Search for the cell housing the specified text and yield its [X, Y] center coordinate. 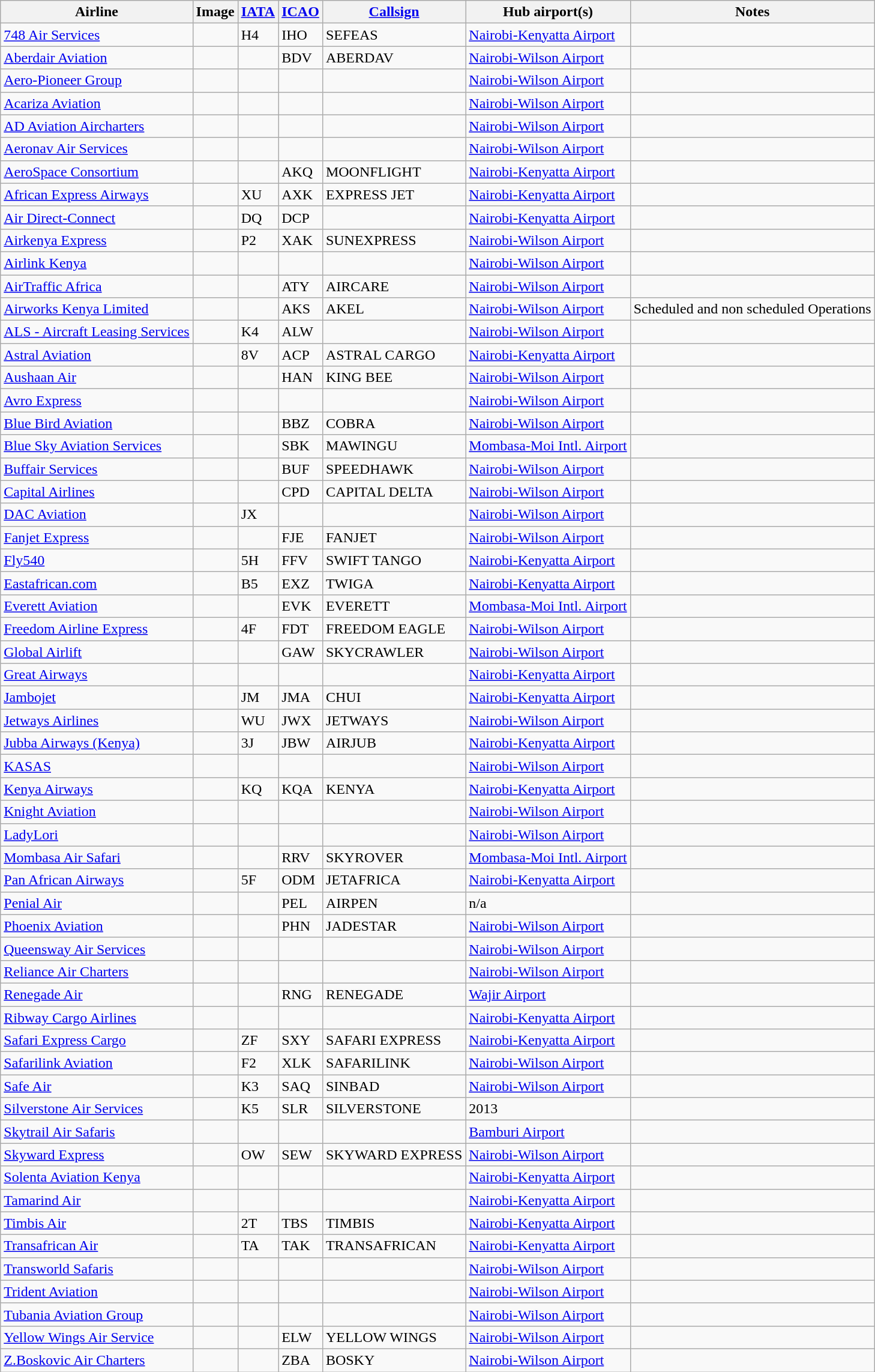
Pan African Airways [97, 880]
AIRCARE [394, 286]
Global Airlift [97, 651]
Safarilink Aviation [97, 1063]
2T [258, 1223]
Mombasa Air Safari [97, 857]
Airkenya Express [97, 240]
748 Air Services [97, 35]
COBRA [394, 423]
SAFARI EXPRESS [394, 1041]
IHO [301, 35]
TRANSAFRICAN [394, 1246]
JX [258, 515]
Fanjet Express [97, 537]
BOSKY [394, 1360]
Avro Express [97, 400]
SXY [301, 1041]
MOONFLIGHT [394, 172]
Scheduled and non scheduled Operations [753, 309]
CAPITAL DELTA [394, 492]
WU [258, 721]
Capital Airlines [97, 492]
HAN [301, 378]
FREEDOM EAGLE [394, 629]
SLR [301, 1109]
BDV [301, 58]
AKQ [301, 172]
JETWAYS [394, 721]
PHN [301, 926]
Transworld Safaris [97, 1269]
Aero-Pioneer Group [97, 80]
ZF [258, 1041]
XAK [301, 240]
Jubba Airways (Kenya) [97, 743]
TWIGA [394, 583]
3J [258, 743]
Solenta Aviation Kenya [97, 1177]
KQ [258, 789]
DAC Aviation [97, 515]
P2 [258, 240]
H4 [258, 35]
FANJET [394, 537]
Astral Aviation [97, 355]
Knight Aviation [97, 812]
Safari Express Cargo [97, 1041]
SKYWARD EXPRESS [394, 1155]
SKYCRAWLER [394, 651]
2013 [548, 1109]
BBZ [301, 423]
African Express Airways [97, 195]
Blue Bird Aviation [97, 423]
RRV [301, 857]
SWIFT TANGO [394, 560]
Air Direct-Connect [97, 217]
JBW [301, 743]
ASTRAL CARGO [394, 355]
B5 [258, 583]
Aberdair Aviation [97, 58]
Eastafrican.com [97, 583]
KASAS [97, 766]
ABERDAV [394, 58]
Phoenix Aviation [97, 926]
EVK [301, 606]
Hub airport(s) [548, 12]
F2 [258, 1063]
EXZ [301, 583]
SAQ [301, 1086]
Queensway Air Services [97, 949]
XLK [301, 1063]
TAK [301, 1246]
4F [258, 629]
ODM [301, 880]
FDT [301, 629]
AIRJUB [394, 743]
ALS - Aircraft Leasing Services [97, 332]
Kenya Airways [97, 789]
EVERETT [394, 606]
SEFEAS [394, 35]
K4 [258, 332]
MAWINGU [394, 446]
Image [215, 12]
n/a [548, 903]
Everett Aviation [97, 606]
Aushaan Air [97, 378]
DQ [258, 217]
5F [258, 880]
Airworks Kenya Limited [97, 309]
Tubania Aviation Group [97, 1314]
IATA [258, 12]
KENYA [394, 789]
Skyward Express [97, 1155]
Silverstone Air Services [97, 1109]
Airline [97, 12]
8V [258, 355]
SAFARILINK [394, 1063]
TA [258, 1246]
JETAFRICA [394, 880]
SILVERSTONE [394, 1109]
RNG [301, 994]
ACP [301, 355]
AD Aviation Aircharters [97, 126]
JMA [301, 698]
Z.Boskovic Air Charters [97, 1360]
BUF [301, 469]
Penial Air [97, 903]
AirTraffic Africa [97, 286]
5H [258, 560]
SKYROVER [394, 857]
YELLOW WINGS [394, 1337]
Yellow Wings Air Service [97, 1337]
PEL [301, 903]
Reliance Air Charters [97, 972]
CHUI [394, 698]
AKS [301, 309]
TIMBIS [394, 1223]
Tamarind Air [97, 1200]
Fly540 [97, 560]
ATY [301, 286]
AeroSpace Consortium [97, 172]
Ribway Cargo Airlines [97, 1018]
Trident Aviation [97, 1292]
AXK [301, 195]
FFV [301, 560]
JADESTAR [394, 926]
Callsign [394, 12]
SUNEXPRESS [394, 240]
Timbis Air [97, 1223]
Renegade Air [97, 994]
TBS [301, 1223]
SEW [301, 1155]
Freedom Airline Express [97, 629]
ALW [301, 332]
EXPRESS JET [394, 195]
ICAO [301, 12]
Transafrican Air [97, 1246]
GAW [301, 651]
CPD [301, 492]
ZBA [301, 1360]
Jetways Airlines [97, 721]
SBK [301, 446]
Jambojet [97, 698]
K5 [258, 1109]
XU [258, 195]
Aeronav Air Services [97, 149]
Notes [753, 12]
OW [258, 1155]
ELW [301, 1337]
DCP [301, 217]
Skytrail Air Safaris [97, 1132]
JM [258, 698]
SINBAD [394, 1086]
SPEEDHAWK [394, 469]
Airlink Kenya [97, 263]
FJE [301, 537]
Safe Air [97, 1086]
AIRPEN [394, 903]
Great Airways [97, 675]
K3 [258, 1086]
KQA [301, 789]
Bamburi Airport [548, 1132]
Wajir Airport [548, 994]
KING BEE [394, 378]
Blue Sky Aviation Services [97, 446]
AKEL [394, 309]
LadyLori [97, 835]
JWX [301, 721]
Buffair Services [97, 469]
RENEGADE [394, 994]
Acariza Aviation [97, 103]
